Capture the cell that displays the provided text and extract its (x, y) central coordinate. 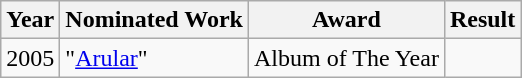
Result (482, 20)
Album of The Year (346, 58)
Award (346, 20)
2005 (30, 58)
"Arular" (154, 58)
Year (30, 20)
Nominated Work (154, 20)
